Return (X, Y) of the center of cell containing provided text 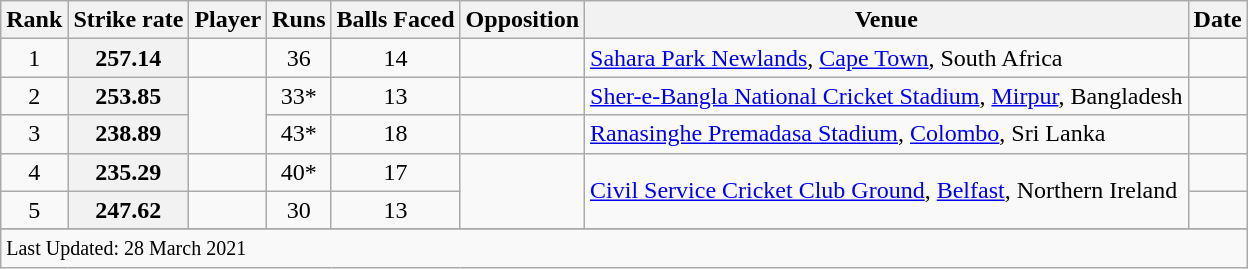
Civil Service Cricket Club Ground, Belfast, Northern Ireland (886, 191)
253.85 (128, 96)
5 (34, 210)
Sher-e-Bangla National Cricket Stadium, Mirpur, Bangladesh (886, 96)
247.62 (128, 210)
Date (1218, 20)
33* (299, 96)
43* (299, 134)
1 (34, 58)
14 (396, 58)
Rank (34, 20)
Last Updated: 28 March 2021 (624, 248)
Runs (299, 20)
30 (299, 210)
40* (299, 172)
Ranasinghe Premadasa Stadium, Colombo, Sri Lanka (886, 134)
2 (34, 96)
18 (396, 134)
36 (299, 58)
3 (34, 134)
Sahara Park Newlands, Cape Town, South Africa (886, 58)
Player (228, 20)
Strike rate (128, 20)
Opposition (522, 20)
235.29 (128, 172)
Venue (886, 20)
4 (34, 172)
238.89 (128, 134)
257.14 (128, 58)
17 (396, 172)
Balls Faced (396, 20)
